Output the (x, y) coordinate of the center of the cell containing the given text.  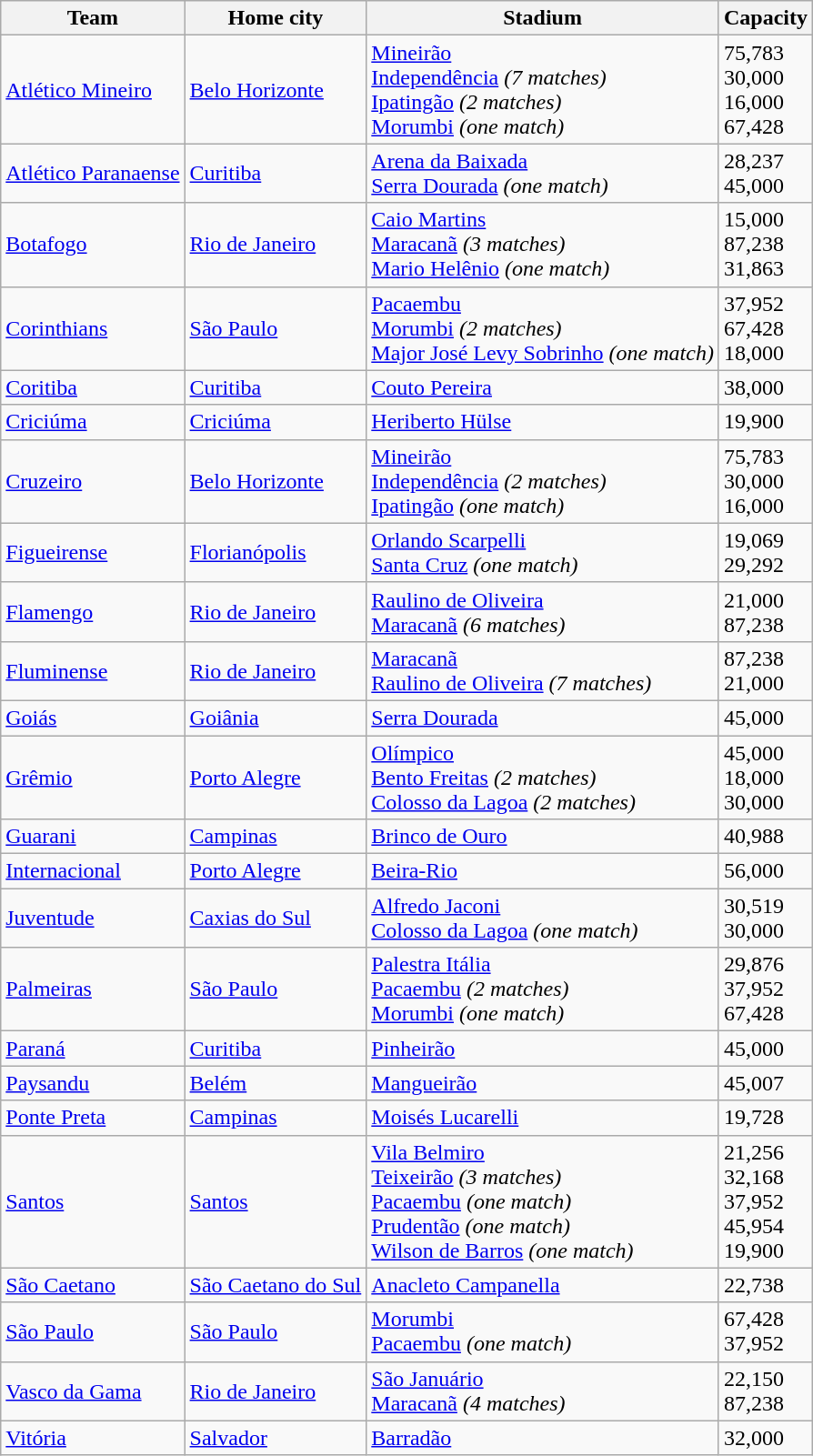
Atlético Mineiro (93, 89)
Team (93, 18)
MineirãoIndependência (2 matches) Ipatingão (one match) (543, 481)
MaracanãRaulino de Oliveira (7 matches) (543, 671)
75,78330,000 16,000 (766, 481)
Mangueirão (543, 1083)
40,988 (766, 837)
Florianópolis (276, 553)
38,000 (766, 387)
Arena da BaixadaSerra Dourada (one match) (543, 173)
São Caetano do Sul (276, 1285)
Goiânia (276, 718)
Figueirense (93, 553)
Alfredo JaconiColosso da Lagoa (one match) (543, 919)
19,900 (766, 422)
Guarani (93, 837)
São Caetano (93, 1285)
OlímpicoBento Freitas (2 matches)Colosso da Lagoa (2 matches) (543, 777)
Capacity (766, 18)
Ponte Preta (93, 1118)
Belém (276, 1083)
Flamengo (93, 611)
Anacleto Campanella (543, 1285)
Cruzeiro (93, 481)
Pinheirão (543, 1049)
Botafogo (93, 245)
Internacional (93, 871)
Corinthians (93, 328)
30,51930,000 (766, 919)
Brinco de Ouro (543, 837)
Atlético Paranaense (93, 173)
Goiás (93, 718)
Paysandu (93, 1083)
Stadium (543, 18)
PacaembuMorumbi (2 matches)Major José Levy Sobrinho (one match) (543, 328)
Vila Belmiro Teixeirão (3 matches)Pacaembu (one match)Prudentão (one match)Wilson de Barros (one match) (543, 1201)
Fluminense (93, 671)
19,728 (766, 1118)
São Januário Maracanã (4 matches) (543, 1391)
19,06929,292 (766, 553)
Home city (276, 18)
Moisés Lucarelli (543, 1118)
29,87637,95267,428 (766, 989)
Grêmio (93, 777)
28,23745,000 (766, 173)
37,95267,42818,000 (766, 328)
32,000 (766, 1438)
Barradão (543, 1438)
Vasco da Gama (93, 1391)
21,00087,238 (766, 611)
22,738 (766, 1285)
75,78330,00016,000 67,428 (766, 89)
Palestra ItáliaPacaembu (2 matches)Morumbi (one match) (543, 989)
Raulino de OliveiraMaracanã (6 matches) (543, 611)
45,00018,00030,000 (766, 777)
22,150 87,238 (766, 1391)
Caio MartinsMaracanã (3 matches) Mario Helênio (one match) (543, 245)
Paraná (93, 1049)
Serra Dourada (543, 718)
MineirãoIndependência (7 matches) Ipatingão (2 matches)Morumbi (one match) (543, 89)
15,000 87,23831,863 (766, 245)
Orlando ScarpelliSanta Cruz (one match) (543, 553)
Couto Pereira (543, 387)
Juventude (93, 919)
Vitória (93, 1438)
Salvador (276, 1438)
Coritiba (93, 387)
Morumbi Pacaembu (one match) (543, 1331)
Caxias do Sul (276, 919)
21,256 32,16837,95245,95419,900 (766, 1201)
Heriberto Hülse (543, 422)
67,428 37,952 (766, 1331)
87,23821,000 (766, 671)
45,007 (766, 1083)
56,000 (766, 871)
Beira-Rio (543, 871)
Palmeiras (93, 989)
